Return (x, y) of the center of cell containing provided text 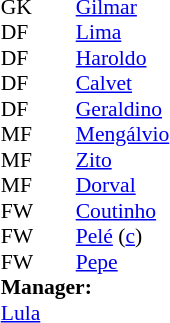
Calvet (123, 83)
Zito (123, 160)
Mengálvio (123, 135)
Lima (123, 33)
Pelé (c) (123, 237)
Coutinho (123, 211)
Manager: (86, 287)
Geraldino (123, 109)
Haroldo (123, 58)
Dorval (123, 185)
Pepe (123, 262)
